Search for the cell housing the specified text and yield its (x, y) center coordinate. 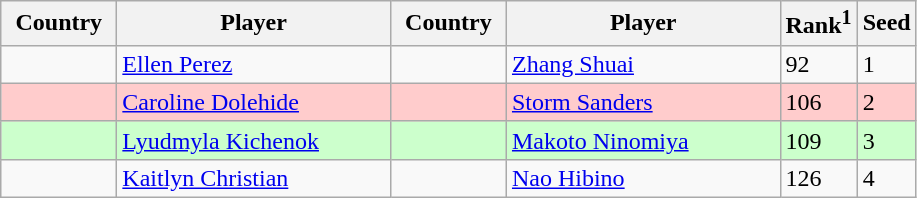
2 (886, 102)
4 (886, 178)
1 (886, 64)
Nao Hibino (643, 178)
Storm Sanders (643, 102)
Caroline Dolehide (254, 102)
Ellen Perez (254, 64)
109 (818, 140)
3 (886, 140)
Seed (886, 24)
126 (818, 178)
92 (818, 64)
Rank1 (818, 24)
Kaitlyn Christian (254, 178)
106 (818, 102)
Zhang Shuai (643, 64)
Makoto Ninomiya (643, 140)
Lyudmyla Kichenok (254, 140)
